Find where the given text appears and provide that cell's center as (x, y) coordinate. 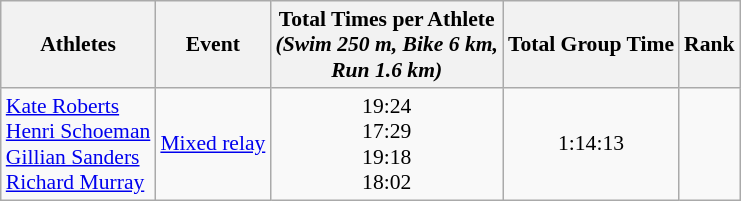
Event (212, 44)
19:2417:2919:1818:02 (386, 144)
Mixed relay (212, 144)
Athletes (78, 44)
Total Times per Athlete (Swim 250 m, Bike 6 km, Run 1.6 km) (386, 44)
Rank (710, 44)
Kate RobertsHenri SchoemanGillian SandersRichard Murray (78, 144)
Total Group Time (591, 44)
1:14:13 (591, 144)
